From the cell containing the given text, extract its center point as (x, y) coordinate. 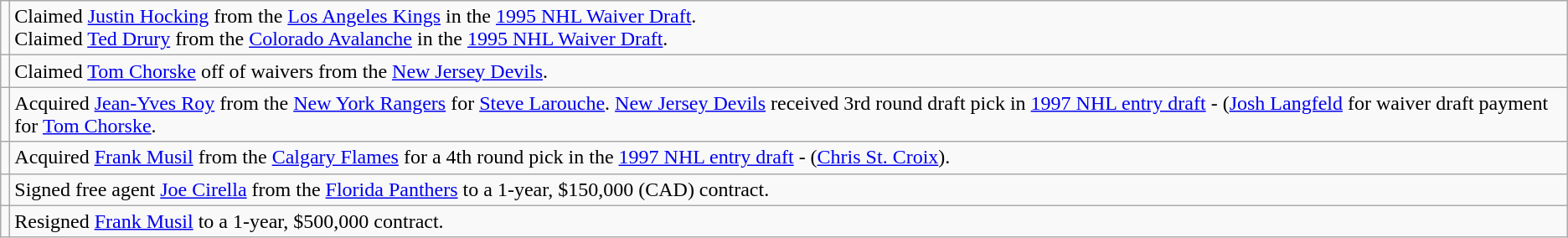
Signed free agent Joe Cirella from the Florida Panthers to a 1-year, $150,000 (CAD) contract. (789, 189)
Resigned Frank Musil to a 1-year, $500,000 contract. (789, 221)
Acquired Frank Musil from the Calgary Flames for a 4th round pick in the 1997 NHL entry draft - (Chris St. Croix). (789, 158)
Claimed Tom Chorske off of waivers from the New Jersey Devils. (789, 71)
